Determine the [X, Y] coordinate at the center of the cell enclosing the given text.  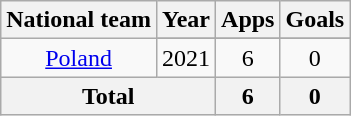
Year [186, 20]
National team [79, 20]
2021 [186, 58]
Goals [315, 20]
Total [108, 96]
Apps [248, 20]
Poland [79, 58]
